Find where the given text appears and provide that cell's center as [X, Y] coordinate. 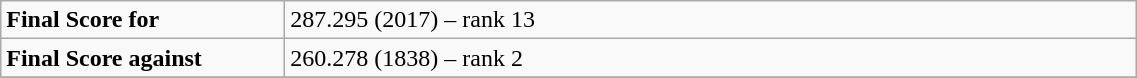
260.278 (1838) – rank 2 [711, 58]
Final Score for [143, 20]
Final Score against [143, 58]
287.295 (2017) – rank 13 [711, 20]
